Determine the (X, Y) coordinate at the center of the cell enclosing the given text.  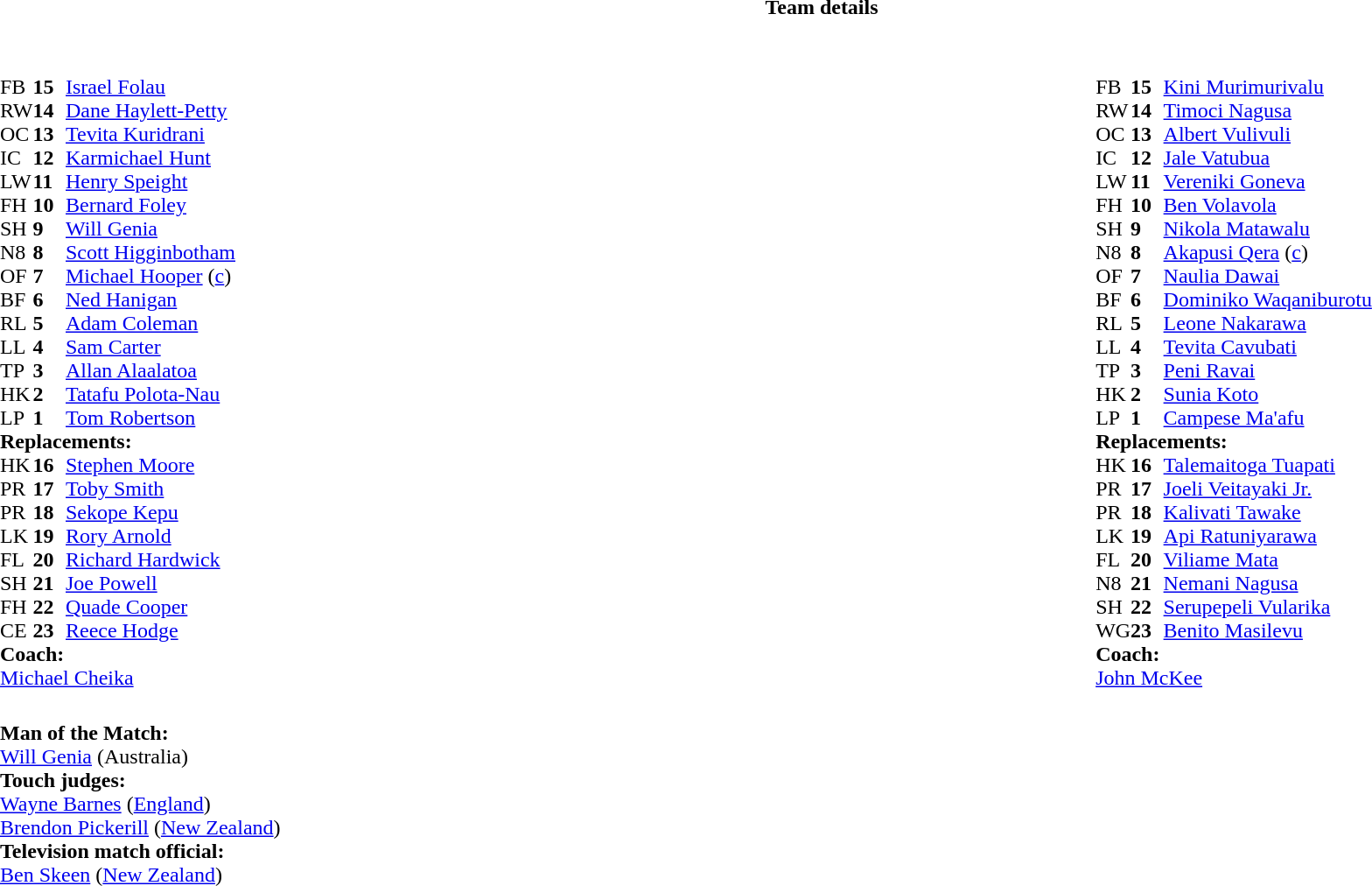
Nikola Matawalu (1268, 229)
Dane Haylett-Petty (150, 110)
Quade Cooper (150, 608)
Api Ratuniyarawa (1268, 536)
John McKee (1234, 678)
Kini Murimurivalu (1268, 88)
Bernard Foley (150, 205)
Serupepeli Vularika (1268, 608)
Albert Vulivuli (1268, 135)
Benito Masilevu (1268, 630)
Tom Robertson (150, 418)
Jale Vatubua (1268, 158)
Naulia Dawai (1268, 277)
Stephen Moore (150, 466)
Joeli Veitayaki Jr. (1268, 489)
Nemani Nagusa (1268, 583)
Sunia Koto (1268, 394)
Ben Volavola (1268, 205)
Israel Folau (150, 88)
Viliame Mata (1268, 560)
Sam Carter (150, 347)
Timoci Nagusa (1268, 110)
Scott Higginbotham (150, 252)
Dominiko Waqaniburotu (1268, 299)
Toby Smith (150, 489)
Allan Alaalatoa (150, 371)
Leone Nakarawa (1268, 324)
CE (17, 630)
Michael Cheika (117, 678)
Tevita Cavubati (1268, 347)
Rory Arnold (150, 536)
Vereniki Goneva (1268, 182)
Henry Speight (150, 182)
Tevita Kuridrani (150, 135)
Kalivati Tawake (1268, 513)
Tatafu Polota-Nau (150, 394)
Akapusi Qera (c) (1268, 252)
Michael Hooper (c) (150, 277)
Reece Hodge (150, 630)
Talemaitoga Tuapati (1268, 466)
Karmichael Hunt (150, 158)
Adam Coleman (150, 324)
Sekope Kepu (150, 513)
Campese Ma'afu (1268, 418)
Joe Powell (150, 583)
Ned Hanigan (150, 299)
Will Genia (150, 229)
Peni Ravai (1268, 371)
Richard Hardwick (150, 560)
WG (1113, 630)
